For the text-containing cell, return its midpoint in [x, y] coordinate format. 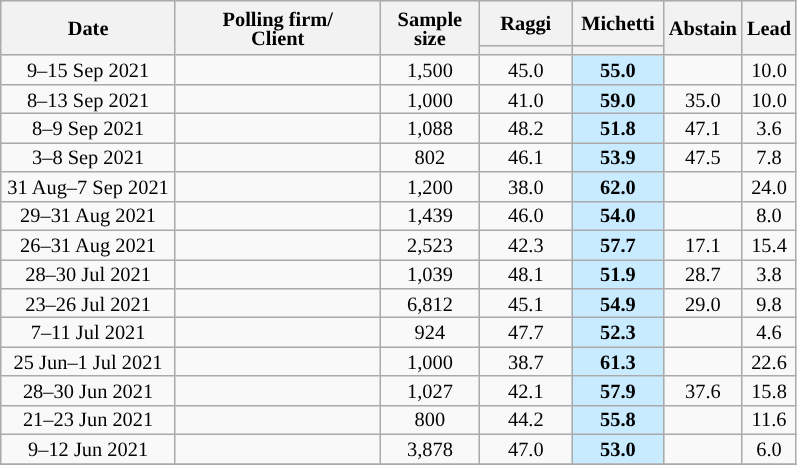
1,500 [430, 70]
48.1 [526, 274]
48.2 [526, 128]
Abstain [703, 28]
28.7 [703, 274]
47.1 [703, 128]
3.8 [770, 274]
59.0 [618, 98]
2,523 [430, 244]
802 [430, 156]
800 [430, 420]
29–31 Aug 2021 [88, 216]
15.4 [770, 244]
924 [430, 332]
1,027 [430, 390]
38.7 [526, 362]
Sample size [430, 28]
Polling firm/Client [278, 28]
29.0 [703, 302]
25 Jun–1 Jul 2021 [88, 362]
Raggi [526, 22]
55.0 [618, 70]
45.1 [526, 302]
41.0 [526, 98]
47.0 [526, 448]
9–12 Jun 2021 [88, 448]
4.6 [770, 332]
46.1 [526, 156]
Michetti [618, 22]
26–31 Aug 2021 [88, 244]
1,439 [430, 216]
28–30 Jul 2021 [88, 274]
55.8 [618, 420]
45.0 [526, 70]
1,088 [430, 128]
8–13 Sep 2021 [88, 98]
1,200 [430, 186]
3,878 [430, 448]
54.0 [618, 216]
7.8 [770, 156]
21–23 Jun 2021 [88, 420]
11.6 [770, 420]
44.2 [526, 420]
24.0 [770, 186]
53.0 [618, 448]
38.0 [526, 186]
3.6 [770, 128]
51.8 [618, 128]
42.3 [526, 244]
7–11 Jul 2021 [88, 332]
61.3 [618, 362]
46.0 [526, 216]
Date [88, 28]
6.0 [770, 448]
37.6 [703, 390]
47.7 [526, 332]
42.1 [526, 390]
28–30 Jun 2021 [88, 390]
54.9 [618, 302]
8–9 Sep 2021 [88, 128]
6,812 [430, 302]
31 Aug–7 Sep 2021 [88, 186]
9.8 [770, 302]
57.7 [618, 244]
62.0 [618, 186]
47.5 [703, 156]
9–15 Sep 2021 [88, 70]
51.9 [618, 274]
22.6 [770, 362]
53.9 [618, 156]
57.9 [618, 390]
35.0 [703, 98]
8.0 [770, 216]
52.3 [618, 332]
1,039 [430, 274]
15.8 [770, 390]
3–8 Sep 2021 [88, 156]
17.1 [703, 244]
Lead [770, 28]
23–26 Jul 2021 [88, 302]
